Search for the cell housing the specified text and yield its [x, y] center coordinate. 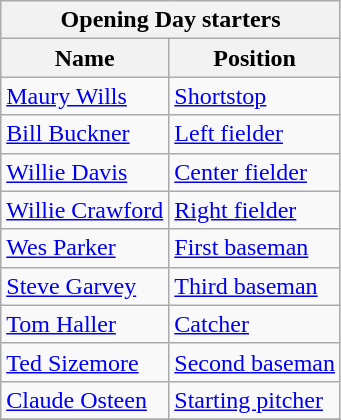
Opening Day starters [171, 20]
Name [85, 58]
Right fielder [255, 210]
Wes Parker [85, 248]
Position [255, 58]
Catcher [255, 324]
Starting pitcher [255, 400]
Steve Garvey [85, 286]
Second baseman [255, 362]
Ted Sizemore [85, 362]
Willie Crawford [85, 210]
Third baseman [255, 286]
Willie Davis [85, 172]
Maury Wills [85, 96]
Shortstop [255, 96]
Claude Osteen [85, 400]
Left fielder [255, 134]
Bill Buckner [85, 134]
Tom Haller [85, 324]
First baseman [255, 248]
Center fielder [255, 172]
